From the cell containing the given text, extract its center point as [X, Y] coordinate. 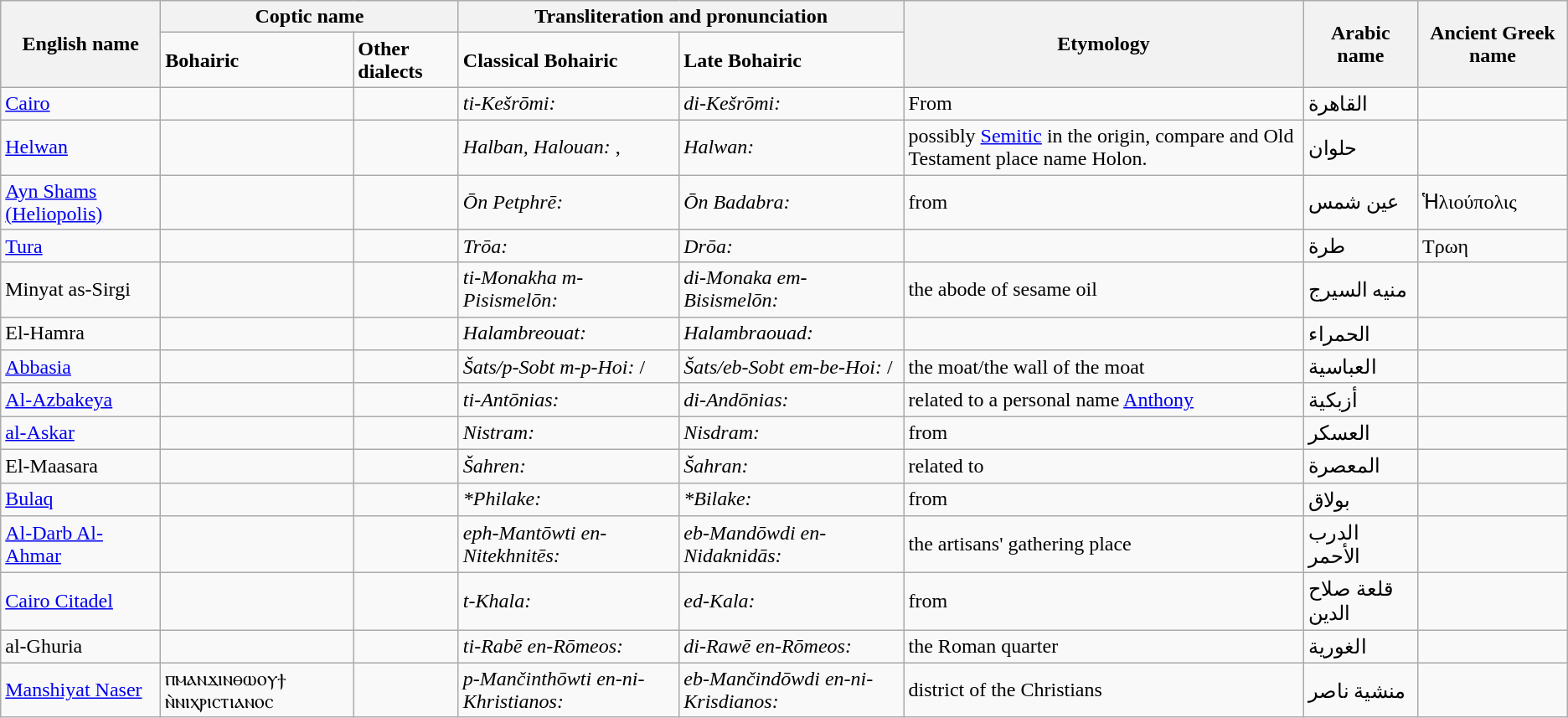
Ancient Greek name [1493, 44]
ti-Antōnias: [568, 400]
Šats/eb-Sobt em-be-Hoi: / [792, 367]
القاهرة [1360, 104]
Tura [80, 246]
di-Monaka em-Bisismelōn: [792, 290]
ti-Kešrōmi: [568, 104]
الدرب الأحمر [1360, 545]
Al-Azbakeya [80, 400]
Coptic name [310, 17]
Ōn Badabra: [792, 201]
related to [1104, 466]
Cairo Citadel [80, 602]
الحمراء [1360, 333]
English name [80, 44]
Etymology [1104, 44]
the Roman quarter [1104, 647]
Late Bohairic [792, 60]
Arabic name [1360, 44]
Classical Bohairic [568, 60]
الغورية [1360, 647]
eb-Mandōwdi en-Nidaknidās: [792, 545]
the moat/the wall of the moat [1104, 367]
Nistram: [568, 433]
Trōa: [568, 246]
طرة [1360, 246]
Halambreouat: [568, 333]
Cairo [80, 104]
Šats/p-Sobt m-p-Hoi: / [568, 367]
منشية ناصر [1360, 690]
Ayn Shams (Heliopolis) [80, 201]
Nisdram: [792, 433]
Šahren: [568, 466]
ti-Monakha m-Pisismelōn: [568, 290]
related to a personal name Anthony [1104, 400]
the abode of sesame oil [1104, 290]
ed-Kala: [792, 602]
eph-Mantōwti en-Nitekhnitēs: [568, 545]
El-Hamra [80, 333]
عين شمس [1360, 201]
أزبكية [1360, 400]
Other dialects [406, 60]
منيه السيرج [1360, 290]
eb-Mančindōwdi en-ni-Krisdianos: [792, 690]
بولاق [1360, 499]
المعصرة [1360, 466]
Bohairic [257, 60]
Minyat as-Sirgi [80, 290]
ti-Rabē en-Rōmeos: [568, 647]
*Philake: [568, 499]
Τρωη [1493, 246]
Al-Darb Al-Ahmar [80, 545]
p-Mančinthōwti en-ni-Khristianos: [568, 690]
possibly Semitic in the origin, compare and Old Testament place name Holon. [1104, 147]
Halwan: [792, 147]
Drōa: [792, 246]
العسكر [1360, 433]
ⲡⲙⲁⲛϫⲓⲛⲑⲱⲟⲩϯ ⲛ̀ⲛⲓⲭⲣⲓⲥⲧⲓⲁⲛⲟⲥ [257, 690]
al-Ghuria [80, 647]
t-Khala: [568, 602]
Abbasia [80, 367]
From [1104, 104]
Helwan [80, 147]
Bulaq [80, 499]
district of the Christians [1104, 690]
Ōn Petphrē: [568, 201]
Šahran: [792, 466]
Transliteration and pronunciation [681, 17]
Halban, Halouan: , [568, 147]
Ἡλιούπολις [1493, 201]
the artisans' gathering place [1104, 545]
قلعة صلاح الدين [1360, 602]
di-Andōnias: [792, 400]
Halambraouad: [792, 333]
العباسية [1360, 367]
di-Rawē en-Rōmeos: [792, 647]
Manshiyat Naser [80, 690]
حلوان [1360, 147]
al-Askar [80, 433]
El-Maasara [80, 466]
*Bilake: [792, 499]
di-Kešrōmi: [792, 104]
